Provide the [x, y] coordinate of the cell's center where the given text is located.  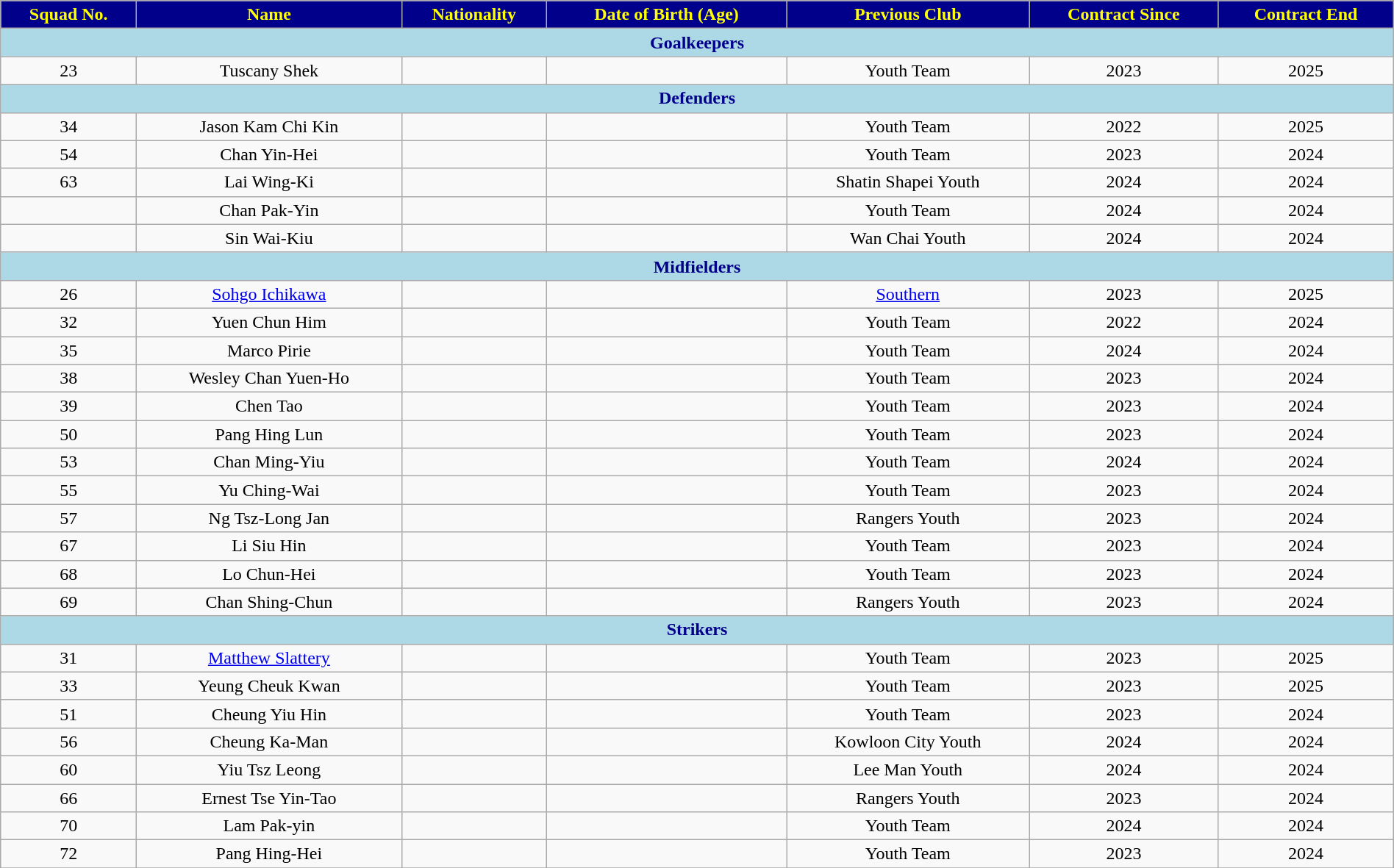
32 [69, 322]
Lee Man Youth [908, 770]
Wan Chai Youth [908, 238]
Lai Wing-Ki [269, 182]
Pang Hing Lun [269, 434]
23 [69, 71]
Chan Pak-Yin [269, 210]
Squad No. [69, 15]
Date of Birth (Age) [666, 15]
39 [69, 406]
Li Siu Hin [269, 546]
33 [69, 686]
Contract End [1306, 15]
51 [69, 714]
Sohgo Ichikawa [269, 294]
Goalkeepers [697, 43]
38 [69, 379]
35 [69, 351]
Jason Kam Chi Kin [269, 126]
31 [69, 658]
Ng Tsz-Long Jan [269, 518]
Sin Wai-Kiu [269, 238]
Yuen Chun Him [269, 322]
Yeung Cheuk Kwan [269, 686]
Chan Ming-Yiu [269, 462]
53 [69, 462]
54 [69, 154]
Southern [908, 294]
66 [69, 797]
63 [69, 182]
Yu Ching-Wai [269, 490]
70 [69, 826]
50 [69, 434]
72 [69, 854]
Ernest Tse Yin-Tao [269, 797]
Lam Pak-yin [269, 826]
57 [69, 518]
Nationality [473, 15]
Kowloon City Youth [908, 742]
Cheung Yiu Hin [269, 714]
26 [69, 294]
Marco Pirie [269, 351]
69 [69, 602]
Tuscany Shek [269, 71]
Shatin Shapei Youth [908, 182]
Previous Club [908, 15]
Strikers [697, 630]
Chen Tao [269, 406]
Wesley Chan Yuen-Ho [269, 379]
56 [69, 742]
Pang Hing-Hei [269, 854]
Name [269, 15]
68 [69, 574]
Defenders [697, 98]
60 [69, 770]
Chan Yin-Hei [269, 154]
55 [69, 490]
67 [69, 546]
Midfielders [697, 266]
Chan Shing-Chun [269, 602]
Yiu Tsz Leong [269, 770]
Contract Since [1123, 15]
Matthew Slattery [269, 658]
Cheung Ka-Man [269, 742]
34 [69, 126]
Lo Chun-Hei [269, 574]
